Search for the cell housing the specified text and yield its [x, y] center coordinate. 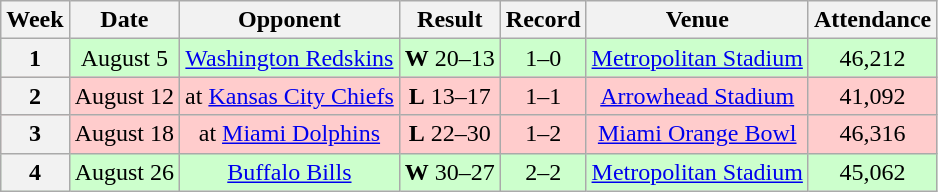
Date [124, 20]
L 13–17 [450, 96]
August 26 [124, 172]
Washington Redskins [290, 58]
Arrowhead Stadium [697, 96]
3 [35, 134]
Buffalo Bills [290, 172]
45,062 [872, 172]
41,092 [872, 96]
1–0 [543, 58]
August 18 [124, 134]
4 [35, 172]
Venue [697, 20]
Attendance [872, 20]
Result [450, 20]
Week [35, 20]
46,212 [872, 58]
W 20–13 [450, 58]
August 12 [124, 96]
1–1 [543, 96]
1–2 [543, 134]
August 5 [124, 58]
Record [543, 20]
at Miami Dolphins [290, 134]
Miami Orange Bowl [697, 134]
2–2 [543, 172]
2 [35, 96]
at Kansas City Chiefs [290, 96]
Opponent [290, 20]
L 22–30 [450, 134]
46,316 [872, 134]
1 [35, 58]
W 30–27 [450, 172]
